Determine the (X, Y) coordinate at the center of the cell enclosing the given text.  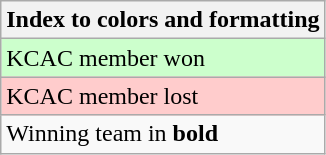
KCAC member won (163, 58)
KCAC member lost (163, 96)
Index to colors and formatting (163, 20)
Winning team in bold (163, 134)
